Scan for the cell matching the given text and deliver its (X, Y) coordinate at center. 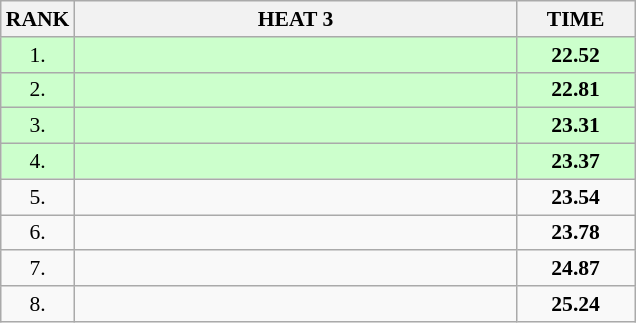
6. (38, 233)
2. (38, 90)
1. (38, 55)
22.52 (576, 55)
22.81 (576, 90)
4. (38, 162)
3. (38, 126)
25.24 (576, 304)
RANK (38, 19)
24.87 (576, 269)
8. (38, 304)
23.31 (576, 126)
7. (38, 269)
23.37 (576, 162)
5. (38, 197)
HEAT 3 (295, 19)
23.78 (576, 233)
23.54 (576, 197)
TIME (576, 19)
